Output the [X, Y] coordinate of the center of the cell containing the given text.  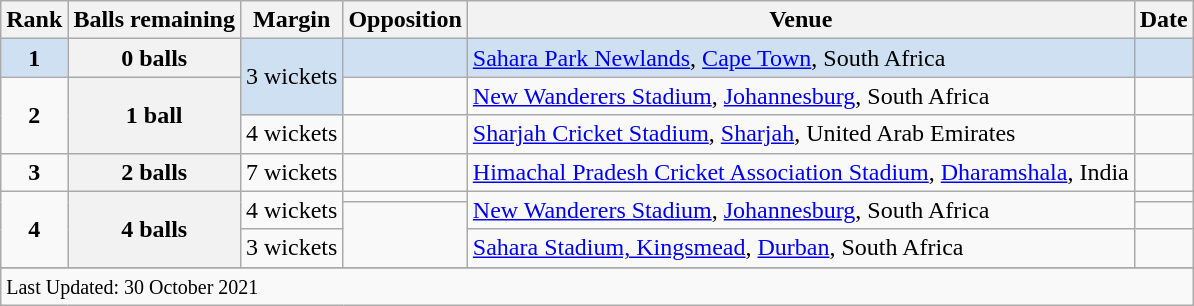
Sharjah Cricket Stadium, Sharjah, United Arab Emirates [800, 134]
3 [34, 172]
Balls remaining [154, 20]
0 balls [154, 58]
Sahara Stadium, Kingsmead, Durban, South Africa [800, 248]
1 ball [154, 115]
2 [34, 115]
1 [34, 58]
Rank [34, 20]
4 [34, 229]
7 wickets [291, 172]
Himachal Pradesh Cricket Association Stadium, Dharamshala, India [800, 172]
Sahara Park Newlands, Cape Town, South Africa [800, 58]
Margin [291, 20]
2 balls [154, 172]
4 balls [154, 229]
Opposition [405, 20]
Date [1164, 20]
Last Updated: 30 October 2021 [598, 286]
Venue [800, 20]
